Provide the [X, Y] coordinate of the cell's center where the given text is located.  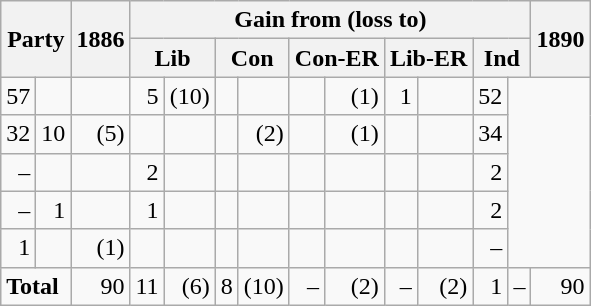
Lib [172, 58]
57 [18, 96]
5 [147, 96]
Gain from (loss to) [330, 20]
32 [18, 134]
1886 [100, 39]
1890 [560, 39]
Party [36, 39]
52 [490, 96]
Ind [502, 58]
Total [36, 286]
Con-ER [336, 58]
10 [54, 134]
Con [252, 58]
Lib-ER [428, 58]
(5) [100, 134]
11 [147, 286]
8 [226, 286]
34 [490, 134]
(6) [190, 286]
